Output the (X, Y) coordinate of the center of the cell containing the given text.  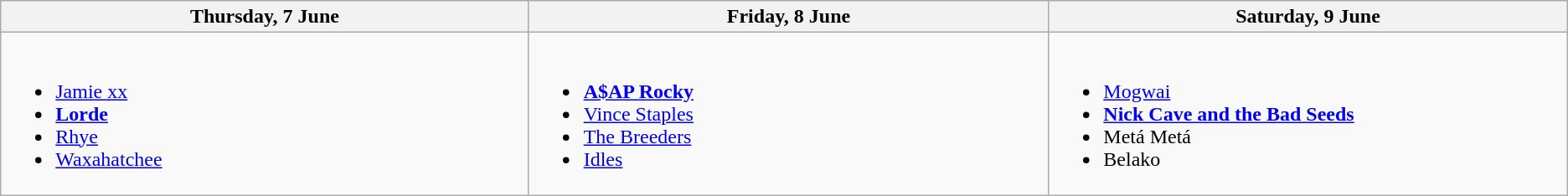
Jamie xxLordeRhyeWaxahatchee (265, 114)
Thursday, 7 June (265, 17)
Friday, 8 June (789, 17)
MogwaiNick Cave and the Bad SeedsMetá MetáBelako (1308, 114)
Saturday, 9 June (1308, 17)
A$AP RockyVince StaplesThe BreedersIdles (789, 114)
